Return the [x, y] coordinate for the center point of the cell that contains the specified text.  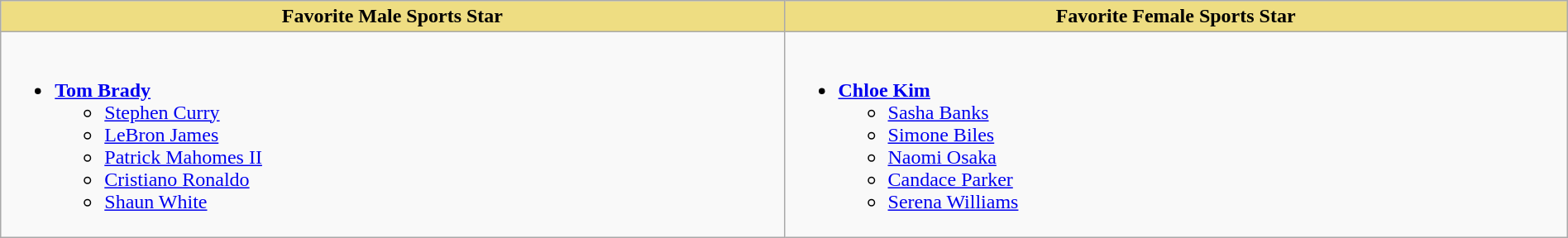
Chloe KimSasha BanksSimone BilesNaomi OsakaCandace ParkerSerena Williams [1176, 135]
Favorite Female Sports Star [1176, 17]
Tom BradyStephen CurryLeBron JamesPatrick Mahomes IICristiano RonaldoShaun White [392, 135]
Favorite Male Sports Star [392, 17]
